Find where the given text appears and provide that cell's center as (X, Y) coordinate. 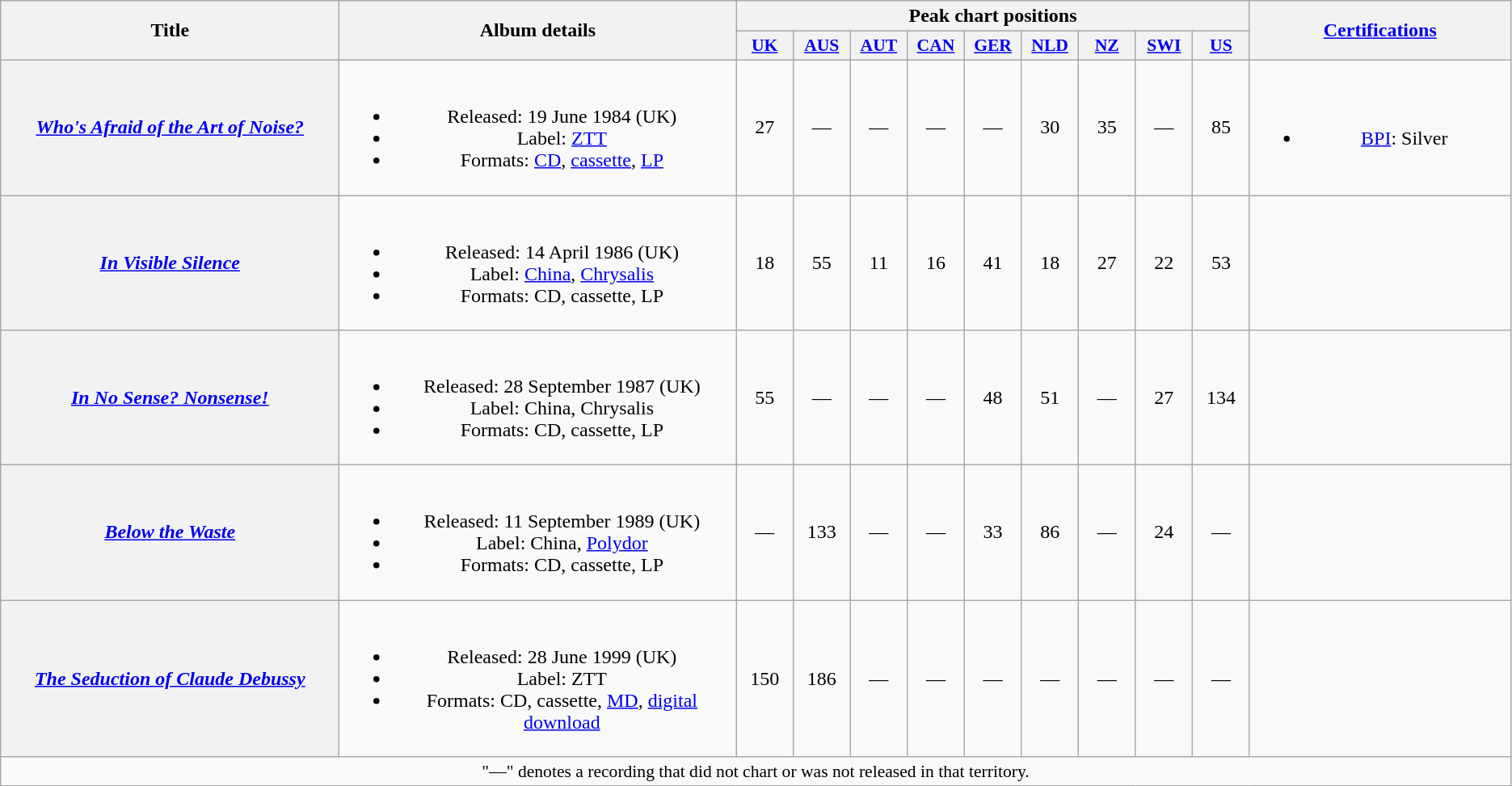
"—" denotes a recording that did not chart or was not released in that territory. (756, 771)
Released: 14 April 1986 (UK)Label: China, ChrysalisFormats: CD, cassette, LP (538, 263)
The Seduction of Claude Debussy (170, 679)
AUT (879, 46)
Below the Waste (170, 533)
Peak chart positions (992, 16)
CAN (936, 46)
30 (1051, 128)
41 (992, 263)
US (1222, 46)
Who's Afraid of the Art of Noise? (170, 128)
Released: 11 September 1989 (UK)Label: China, PolydorFormats: CD, cassette, LP (538, 533)
In Visible Silence (170, 263)
16 (936, 263)
UK (764, 46)
NLD (1051, 46)
GER (992, 46)
35 (1107, 128)
Released: 28 June 1999 (UK)Label: ZTTFormats: CD, cassette, MD, digital download (538, 679)
133 (821, 533)
Album details (538, 31)
SWI (1164, 46)
134 (1222, 397)
NZ (1107, 46)
22 (1164, 263)
53 (1222, 263)
Certifications (1380, 31)
85 (1222, 128)
150 (764, 679)
Released: 19 June 1984 (UK)Label: ZTTFormats: CD, cassette, LP (538, 128)
86 (1051, 533)
AUS (821, 46)
In No Sense? Nonsense! (170, 397)
51 (1051, 397)
24 (1164, 533)
186 (821, 679)
Released: 28 September 1987 (UK)Label: China, ChrysalisFormats: CD, cassette, LP (538, 397)
48 (992, 397)
BPI: Silver (1380, 128)
Title (170, 31)
11 (879, 263)
33 (992, 533)
